Pinpoint the cell where the given text exists, returning its [x, y] midpoint coordinate. 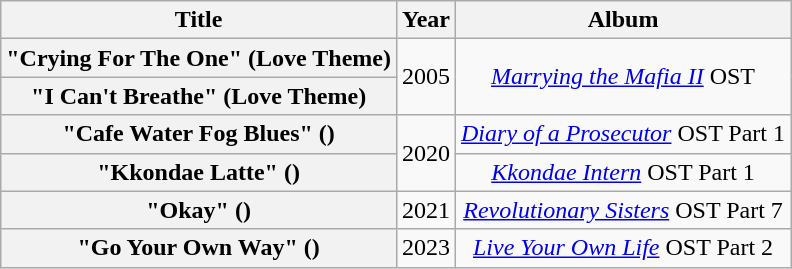
2020 [426, 153]
Album [624, 20]
Live Your Own Life OST Part 2 [624, 248]
"Cafe Water Fog Blues" () [199, 134]
"Kkondae Latte" () [199, 172]
2021 [426, 210]
Revolutionary Sisters OST Part 7 [624, 210]
Marrying the Mafia II OST [624, 77]
Kkondae Intern OST Part 1 [624, 172]
Diary of a Prosecutor OST Part 1 [624, 134]
Title [199, 20]
"I Can't Breathe" (Love Theme) [199, 96]
"Okay" () [199, 210]
Year [426, 20]
2005 [426, 77]
"Crying For The One" (Love Theme) [199, 58]
2023 [426, 248]
"Go Your Own Way" () [199, 248]
